Find where the given text appears and provide that cell's center as [x, y] coordinate. 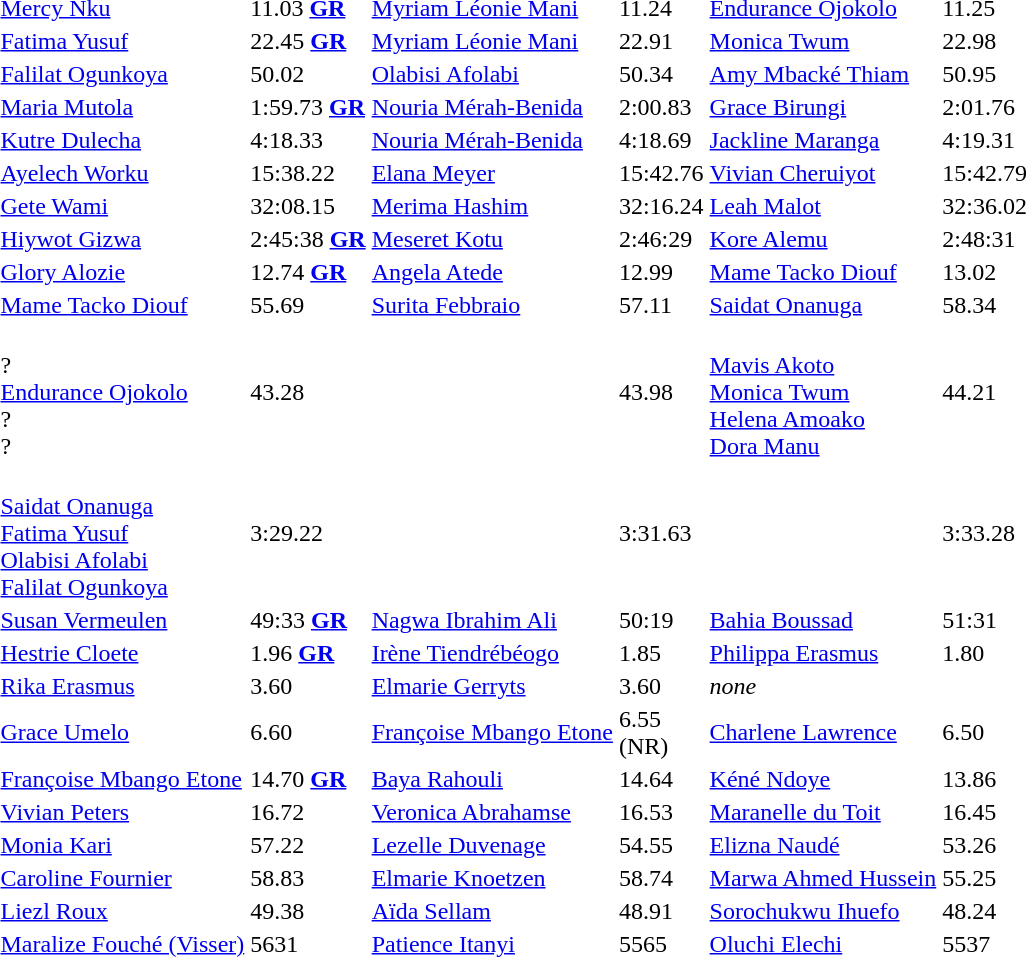
Jackline Maranga [823, 140]
58.83 [308, 878]
2:00.83 [661, 107]
Mavis AkotoMonica TwumHelena AmoakoDora Manu [823, 392]
6.55(NR) [661, 732]
16.53 [661, 812]
4:18.33 [308, 140]
Aïda Sellam [492, 911]
Elizna Naudé [823, 845]
Lezelle Duvenage [492, 845]
22.45 GR [308, 41]
1:59.73 GR [308, 107]
Sorochukwu Ihuefo [823, 911]
57.22 [308, 845]
48.91 [661, 911]
Baya Rahouli [492, 779]
6.60 [308, 732]
54.55 [661, 845]
3:29.22 [308, 533]
Myriam Léonie Mani [492, 41]
2:46:29 [661, 239]
Charlene Lawrence [823, 732]
58.74 [661, 878]
Meseret Kotu [492, 239]
12.74 GR [308, 272]
Irène Tiendrébéogo [492, 653]
Olabisi Afolabi [492, 74]
Veronica Abrahamse [492, 812]
Merima Hashim [492, 206]
43.98 [661, 392]
1.85 [661, 653]
49:33 GR [308, 620]
14.70 GR [308, 779]
32:16.24 [661, 206]
Kéné Ndoye [823, 779]
43.28 [308, 392]
55.69 [308, 305]
Vivian Cheruiyot [823, 173]
Saidat Onanuga [823, 305]
1.96 GR [308, 653]
4:18.69 [661, 140]
none [823, 686]
Grace Birungi [823, 107]
15:38.22 [308, 173]
Amy Mbacké Thiam [823, 74]
Marwa Ahmed Hussein [823, 878]
2:45:38 GR [308, 239]
Monica Twum [823, 41]
Bahia Boussad [823, 620]
Kore Alemu [823, 239]
Philippa Erasmus [823, 653]
Françoise Mbango Etone [492, 732]
15:42.76 [661, 173]
50:19 [661, 620]
Elana Meyer [492, 173]
12.99 [661, 272]
Elmarie Gerryts [492, 686]
Mame Tacko Diouf [823, 272]
Leah Malot [823, 206]
3:31.63 [661, 533]
Nagwa Ibrahim Ali [492, 620]
49.38 [308, 911]
50.02 [308, 74]
16.72 [308, 812]
Maranelle du Toit [823, 812]
32:08.15 [308, 206]
14.64 [661, 779]
50.34 [661, 74]
Elmarie Knoetzen [492, 878]
57.11 [661, 305]
Angela Atede [492, 272]
22.91 [661, 41]
Surita Febbraio [492, 305]
